Output the [X, Y] coordinate of the center of the cell containing the given text.  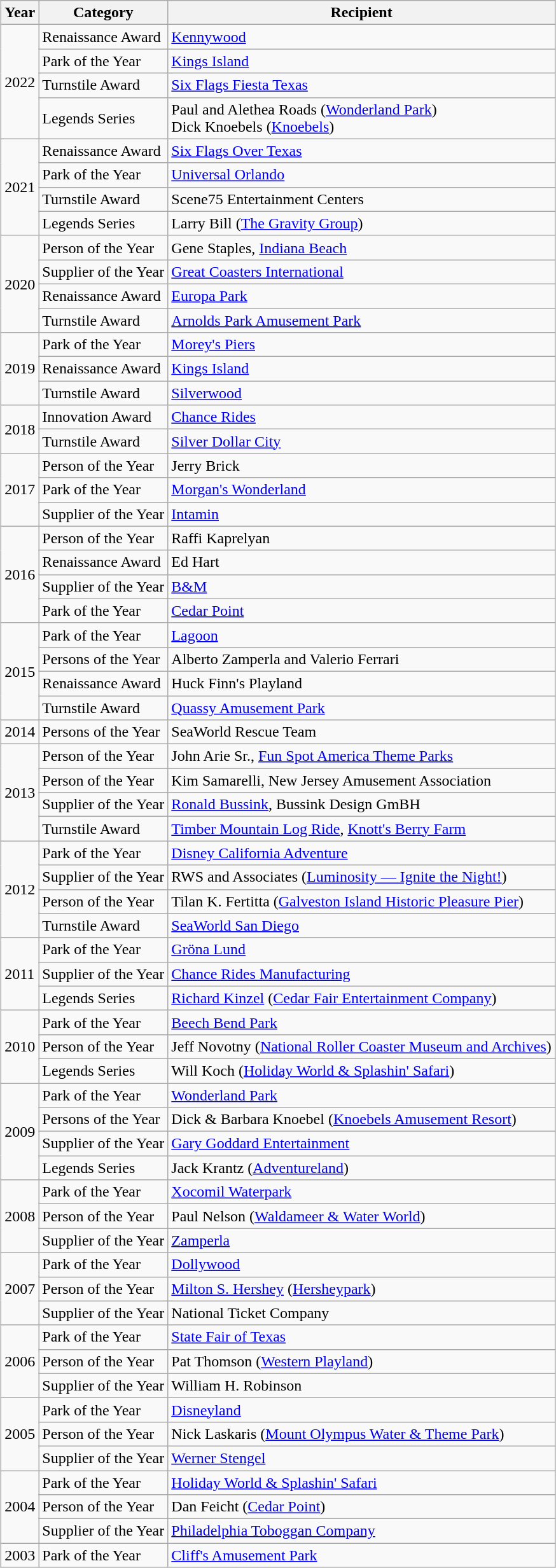
Jerry Brick [361, 466]
Tilan K. Fertitta (Galveston Island Historic Pleasure Pier) [361, 901]
Alberto Zamperla and Valerio Ferrari [361, 659]
Europa Park [361, 296]
Dollywood [361, 1265]
Category [103, 13]
Kennywood [361, 37]
2009 [20, 1131]
Larry Bill (The Gravity Group) [361, 223]
Quassy Amusement Park [361, 708]
Intamin [361, 514]
RWS and Associates (Luminosity — Ignite the Night!) [361, 877]
Pat Thomson (Western Playland) [361, 1361]
2019 [20, 369]
Werner Stengel [361, 1458]
2013 [20, 793]
Timber Mountain Log Ride, Knott's Berry Farm [361, 829]
Morey's Piers [361, 345]
2006 [20, 1361]
2008 [20, 1216]
Zamperla [361, 1240]
Ed Hart [361, 562]
2010 [20, 1046]
Recipient [361, 13]
Jeff Novotny (National Roller Coaster Museum and Archives) [361, 1046]
Arnolds Park Amusement Park [361, 320]
Year [20, 13]
Gary Goddard Entertainment [361, 1144]
2003 [20, 1555]
State Fair of Texas [361, 1337]
SeaWorld Rescue Team [361, 732]
B&M [361, 586]
Jack Krantz (Adventureland) [361, 1168]
2007 [20, 1289]
Cliff's Amusement Park [361, 1555]
National Ticket Company [361, 1313]
John Arie Sr., Fun Spot America Theme Parks [361, 756]
Will Koch (Holiday World & Splashin' Safari) [361, 1071]
2022 [20, 81]
Universal Orlando [361, 175]
2005 [20, 1434]
Kim Samarelli, New Jersey Amusement Association [361, 781]
2014 [20, 732]
Holiday World & Splashin' Safari [361, 1483]
SeaWorld San Diego [361, 926]
Disneyland [361, 1410]
Gröna Lund [361, 950]
Paul Nelson (Waldameer & Water World) [361, 1216]
Philadelphia Toboggan Company [361, 1531]
Beech Bend Park [361, 1022]
2020 [20, 284]
Chance Rides Manufacturing [361, 974]
Dick & Barbara Knoebel (Knoebels Amusement Resort) [361, 1120]
2011 [20, 974]
2018 [20, 429]
Raffi Kaprelyan [361, 538]
2004 [20, 1507]
Great Coasters International [361, 272]
2017 [20, 490]
2016 [20, 574]
Huck Finn's Playland [361, 683]
Chance Rides [361, 417]
Six Flags Fiesta Texas [361, 85]
Innovation Award [103, 417]
2021 [20, 187]
Silver Dollar City [361, 441]
Milton S. Hershey (Hersheypark) [361, 1289]
Disney California Adventure [361, 853]
Nick Laskaris (Mount Olympus Water & Theme Park) [361, 1434]
Richard Kinzel (Cedar Fair Entertainment Company) [361, 998]
Lagoon [361, 635]
Dan Feicht (Cedar Point) [361, 1507]
Cedar Point [361, 611]
Ronald Bussink, Bussink Design GmBH [361, 805]
William H. Robinson [361, 1385]
Paul and Alethea Roads (Wonderland Park)Dick Knoebels (Knoebels) [361, 118]
Silverwood [361, 393]
Wonderland Park [361, 1095]
Morgan's Wonderland [361, 490]
2015 [20, 671]
2012 [20, 889]
Gene Staples, Indiana Beach [361, 247]
Six Flags Over Texas [361, 151]
Scene75 Entertainment Centers [361, 199]
Xocomil Waterpark [361, 1192]
